Determine the (X, Y) coordinate at the center of the cell enclosing the given text.  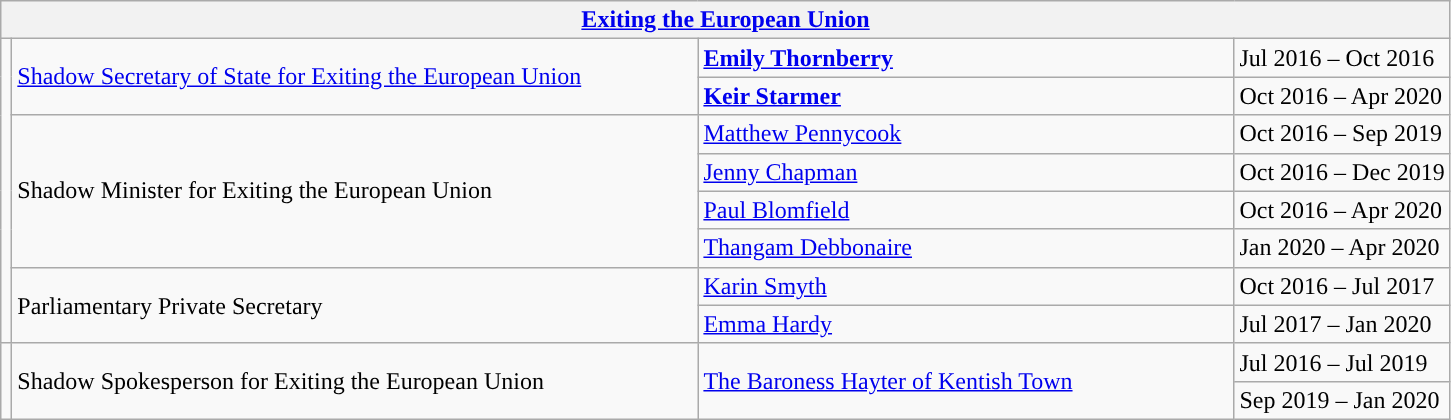
Matthew Pennycook (966, 134)
Jul 2017 – Jan 2020 (1342, 324)
Paul Blomfield (966, 210)
Jenny Chapman (966, 172)
Exiting the European Union (726, 20)
Oct 2016 – Sep 2019 (1342, 134)
Thangam Debbonaire (966, 248)
Sep 2019 – Jan 2020 (1342, 400)
Karin Smyth (966, 286)
Jul 2016 – Jul 2019 (1342, 362)
Shadow Secretary of State for Exiting the European Union (355, 77)
Shadow Spokesperson for Exiting the European Union (355, 381)
Emma Hardy (966, 324)
Oct 2016 – Jul 2017 (1342, 286)
Jul 2016 – Oct 2016 (1342, 58)
Parliamentary Private Secretary (355, 305)
Emily Thornberry (966, 58)
Oct 2016 – Dec 2019 (1342, 172)
Keir Starmer (966, 96)
Shadow Minister for Exiting the European Union (355, 191)
Jan 2020 – Apr 2020 (1342, 248)
The Baroness Hayter of Kentish Town (966, 381)
